Identify which cell holds the provided text, then report its (X, Y) central coordinate. 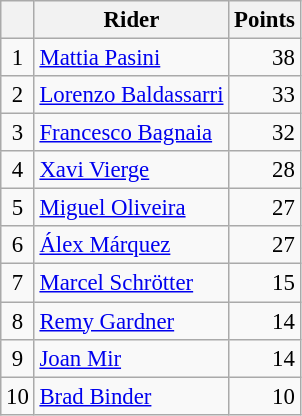
Rider (132, 20)
15 (264, 283)
Lorenzo Baldassarri (132, 95)
3 (18, 133)
7 (18, 283)
Miguel Oliveira (132, 208)
32 (264, 133)
33 (264, 95)
Álex Márquez (132, 245)
Remy Gardner (132, 321)
8 (18, 321)
1 (18, 58)
Francesco Bagnaia (132, 133)
5 (18, 208)
9 (18, 358)
6 (18, 245)
38 (264, 58)
Joan Mir (132, 358)
Mattia Pasini (132, 58)
Brad Binder (132, 396)
2 (18, 95)
4 (18, 170)
Points (264, 20)
Marcel Schrötter (132, 283)
28 (264, 170)
Xavi Vierge (132, 170)
